Pinpoint the cell where the given text exists, returning its [x, y] midpoint coordinate. 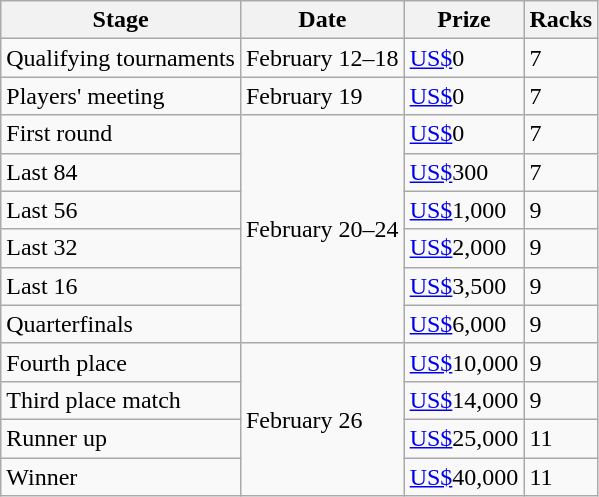
US$6,000 [464, 324]
US$2,000 [464, 248]
Racks [561, 20]
Winner [121, 477]
Prize [464, 20]
US$3,500 [464, 286]
Runner up [121, 438]
Quarterfinals [121, 324]
Last 32 [121, 248]
US$25,000 [464, 438]
Fourth place [121, 362]
First round [121, 134]
Stage [121, 20]
February 26 [322, 419]
February 12–18 [322, 58]
Players' meeting [121, 96]
US$14,000 [464, 400]
US$40,000 [464, 477]
US$300 [464, 172]
Last 84 [121, 172]
Last 56 [121, 210]
US$1,000 [464, 210]
US$10,000 [464, 362]
February 19 [322, 96]
February 20–24 [322, 229]
Qualifying tournaments [121, 58]
Date [322, 20]
Last 16 [121, 286]
Third place match [121, 400]
